Extract the (X, Y) coordinate from the center of the cell holding the provided text.  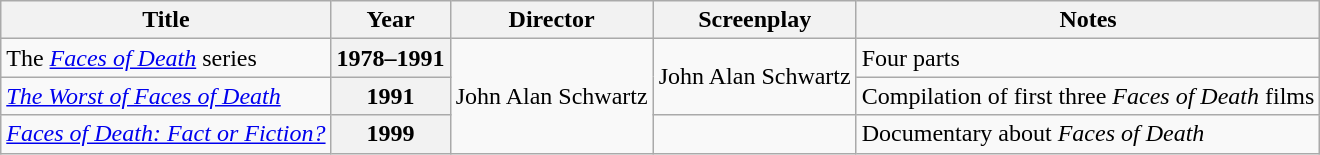
Director (552, 20)
1991 (390, 96)
Documentary about Faces of Death (1088, 134)
Title (166, 20)
The Faces of Death series (166, 58)
1978–1991 (390, 58)
The Worst of Faces of Death (166, 96)
Screenplay (754, 20)
Four parts (1088, 58)
1999 (390, 134)
Notes (1088, 20)
Compilation of first three Faces of Death films (1088, 96)
Year (390, 20)
Faces of Death: Fact or Fiction? (166, 134)
